Pinpoint the cell where the given text exists, returning its [x, y] midpoint coordinate. 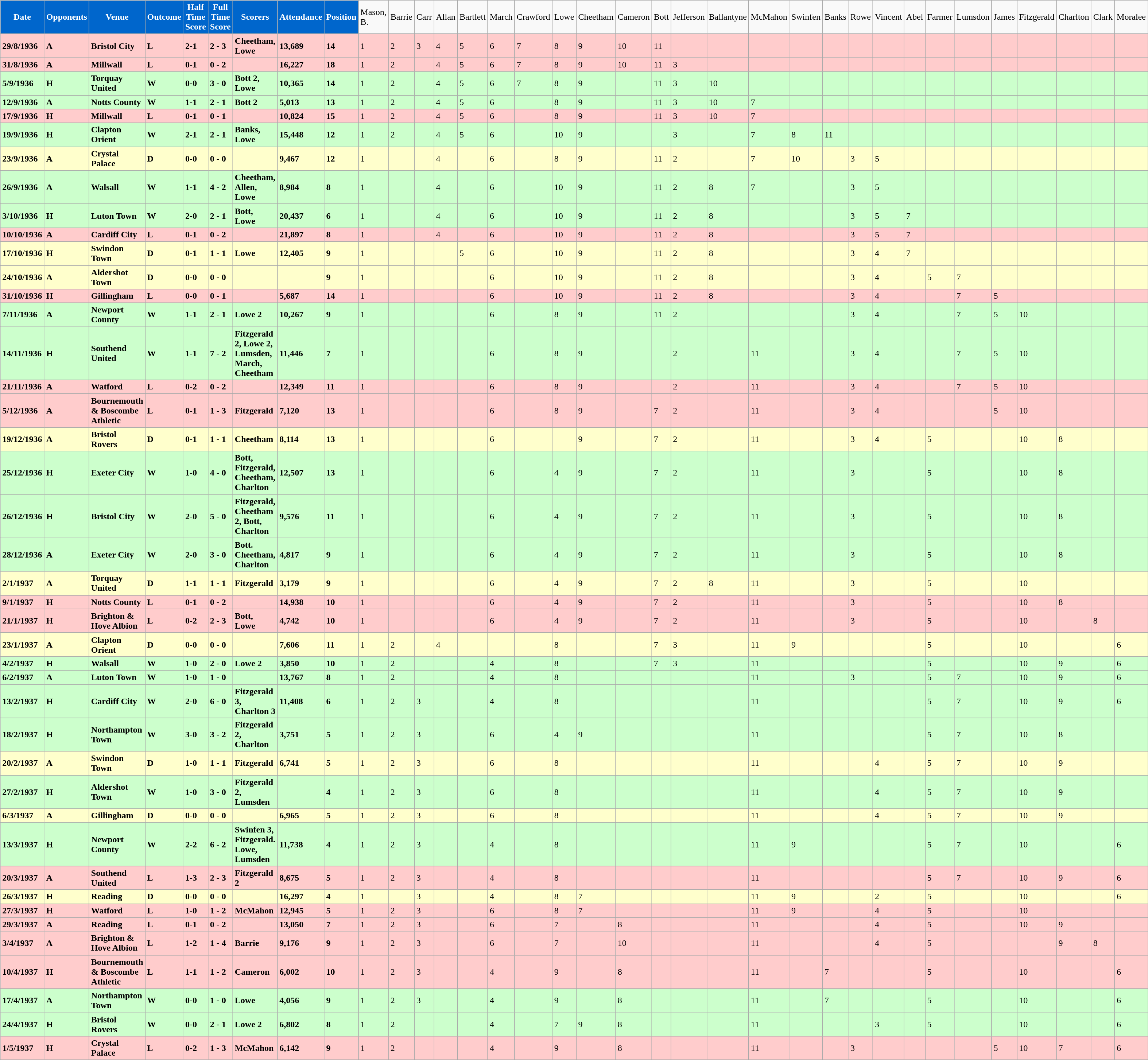
12,349 [301, 387]
Allan [446, 17]
6,142 [301, 1048]
14,938 [301, 602]
20/3/1937 [22, 878]
Swinfen [806, 17]
10,824 [301, 116]
13,050 [301, 924]
13,767 [301, 677]
2/1/1937 [22, 583]
Full Time Score [220, 17]
Attendance [301, 17]
24/4/1937 [22, 1024]
5,687 [301, 296]
Charlton [1074, 17]
3,179 [301, 583]
17/10/1936 [22, 253]
4/2/1937 [22, 663]
12,945 [301, 910]
29/8/1936 [22, 46]
Bott 2, Lowe [255, 83]
28/12/1936 [22, 555]
6,741 [301, 764]
5/9/1936 [22, 83]
3-0 [195, 735]
Bott, Fitzgerald, Cheetham, Charlton [255, 473]
Date [22, 17]
21,897 [301, 234]
16,297 [301, 897]
20/2/1937 [22, 764]
31/10/1936 [22, 296]
7,120 [301, 411]
7 - 2 [220, 353]
Fitzgerald 2, Charlton [255, 735]
17/4/1937 [22, 1001]
6,965 [301, 816]
Fitzgerald 2, Lowe 2, Lumsden, March, Cheetham [255, 353]
16,227 [301, 65]
27/2/1937 [22, 792]
26/9/1936 [22, 187]
7/11/1936 [22, 315]
26/3/1937 [22, 897]
Fitzgerald 2 [255, 878]
6/2/1937 [22, 677]
Venue [117, 17]
19/12/1936 [22, 439]
14/11/1936 [22, 353]
5/12/1936 [22, 411]
Clark [1103, 17]
1/5/1937 [22, 1048]
9/1/1937 [22, 602]
Bott. Cheetham, Charlton [255, 555]
11,738 [301, 844]
19/9/1936 [22, 135]
13/2/1937 [22, 701]
12,405 [301, 253]
Ballantyne [728, 17]
10,267 [301, 315]
Cheetham, Lowe [255, 46]
13/3/1937 [22, 844]
5 - 0 [220, 516]
18 [341, 65]
15,448 [301, 135]
Rowe [861, 17]
12,507 [301, 473]
1 - 4 [220, 943]
1-3 [195, 878]
4,056 [301, 1001]
29/3/1937 [22, 924]
10,365 [301, 83]
Opponents [66, 17]
12/9/1936 [22, 102]
Position [341, 17]
Fitzgerald 2, Lumsden [255, 792]
25/12/1936 [22, 473]
6/3/1937 [22, 816]
4,817 [301, 555]
4,742 [301, 621]
23/9/1936 [22, 158]
2 - 0 [220, 663]
18/2/1937 [22, 735]
7,606 [301, 645]
3 - 2 [220, 735]
13,689 [301, 46]
Fitzgerald 3, Charlton 3 [255, 701]
4 - 2 [220, 187]
8,675 [301, 878]
23/1/1937 [22, 645]
Mason, B. [373, 17]
Fitzgerald, Cheetham 2, Bott, Charlton [255, 516]
2-2 [195, 844]
11,408 [301, 701]
Half Time Score [195, 17]
10/4/1937 [22, 972]
Scorers [255, 17]
Swinfen 3, Fitzgerald. Lowe, Lumsden [255, 844]
21/11/1936 [22, 387]
6,002 [301, 972]
8,114 [301, 439]
3/4/1937 [22, 943]
24/10/1936 [22, 277]
March [501, 17]
5,013 [301, 102]
4 - 0 [220, 473]
8,984 [301, 187]
6,802 [301, 1024]
Bott [661, 17]
6 - 2 [220, 844]
15 [341, 116]
10/10/1936 [22, 234]
James [1004, 17]
9,176 [301, 943]
17/9/1936 [22, 116]
Jefferson [689, 17]
Banks, Lowe [255, 135]
27/3/1937 [22, 910]
31/8/1936 [22, 65]
3,850 [301, 663]
Cheetham, Allen, Lowe [255, 187]
Outcome [164, 17]
Moralee [1131, 17]
3/10/1936 [22, 216]
Lumsdon [973, 17]
Bott 2 [255, 102]
1-2 [195, 943]
6 - 0 [220, 701]
Carr [424, 17]
Vincent [889, 17]
Bartlett [473, 17]
9,576 [301, 516]
Banks [835, 17]
Abel [915, 17]
26/12/1936 [22, 516]
9,467 [301, 158]
21/1/1937 [22, 621]
11,446 [301, 353]
Crawford [533, 17]
Farmer [940, 17]
20,437 [301, 216]
3,751 [301, 735]
